Pinpoint the cell where the given text exists, returning its (x, y) midpoint coordinate. 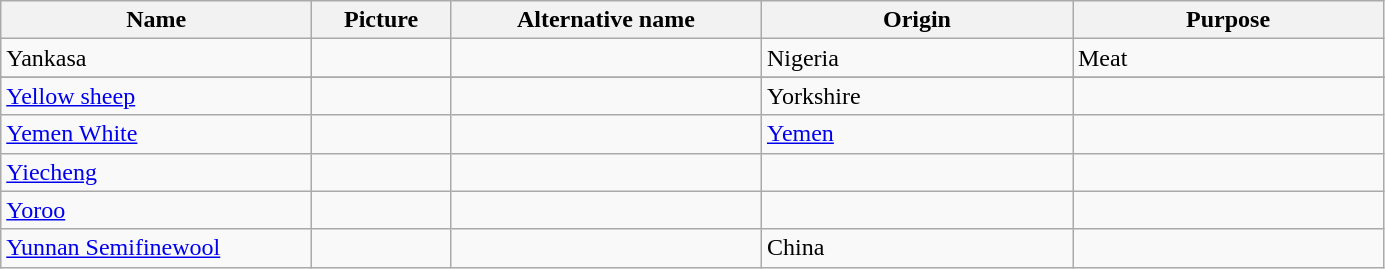
Yunnan Semifinewool (156, 248)
Yemen White (156, 134)
Yankasa (156, 58)
Yorkshire (916, 96)
China (916, 248)
Purpose (1228, 20)
Picture (382, 20)
Origin (916, 20)
Yellow sheep (156, 96)
Name (156, 20)
Yemen (916, 134)
Meat (1228, 58)
Yiecheng (156, 172)
Nigeria (916, 58)
Alternative name (606, 20)
Yoroo (156, 210)
